Return the [x, y] coordinate for the center point of the cell that contains the specified text.  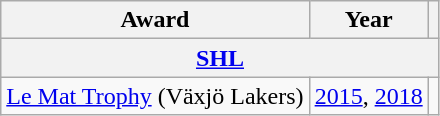
Award [155, 20]
Year [368, 20]
Le Mat Trophy (Växjö Lakers) [155, 96]
SHL [220, 58]
2015, 2018 [368, 96]
